Return (X, Y) of the center of cell containing provided text 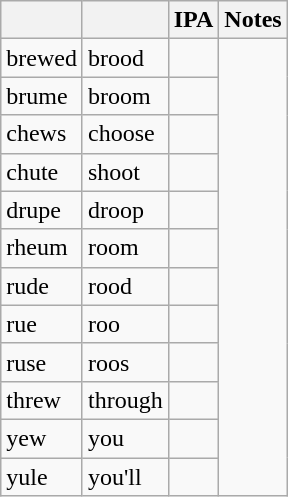
broom (125, 96)
shoot (125, 172)
yule (42, 477)
threw (42, 400)
chews (42, 134)
ruse (42, 362)
roo (125, 324)
room (125, 248)
choose (125, 134)
chute (42, 172)
you (125, 438)
roos (125, 362)
you'll (125, 477)
brume (42, 96)
yew (42, 438)
drupe (42, 210)
rood (125, 286)
rude (42, 286)
brewed (42, 58)
Notes (253, 20)
through (125, 400)
droop (125, 210)
rheum (42, 248)
rue (42, 324)
brood (125, 58)
IPA (194, 20)
